Return (X, Y) of the center of cell containing provided text 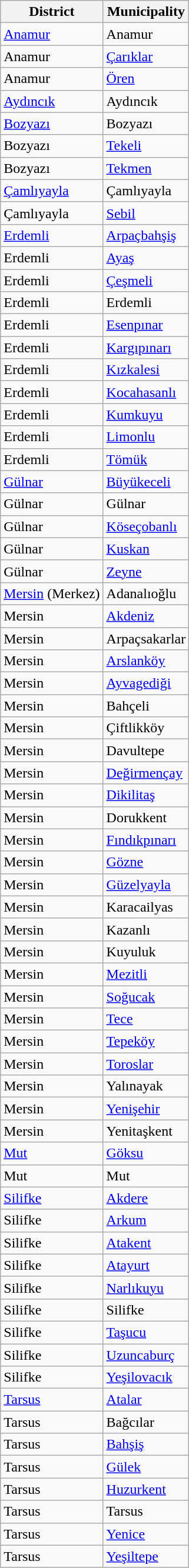
Mezitli (146, 974)
Kocahasanlı (146, 392)
Adanalıoğlu (146, 593)
Yenitaşkent (146, 1131)
Toroslar (146, 1064)
Dikilitaş (146, 795)
Çiftlikköy (146, 728)
Köseçobanlı (146, 526)
Taşucu (146, 1332)
Kuyuluk (146, 952)
Ayvagediği (146, 683)
Ayaş (146, 258)
Uzuncaburç (146, 1355)
Kargıpınarı (146, 348)
Bahşiş (146, 1444)
Arslanköy (146, 661)
Kuskan (146, 549)
Güzelyayla (146, 885)
Yalınayak (146, 1086)
Atayurt (146, 1265)
Kumkuyu (146, 415)
Limonlu (146, 437)
Dorukkent (146, 818)
District (52, 12)
Mersin (Merkez) (52, 593)
Yenişehir (146, 1109)
Büyükeceli (146, 482)
Soğucak (146, 997)
Gülek (146, 1467)
Tepeköy (146, 1042)
Değirmençay (146, 773)
Tekeli (146, 146)
Davultepe (146, 750)
Tömük (146, 459)
Yenice (146, 1534)
Yeşilovacık (146, 1377)
Ören (146, 79)
Huzurkent (146, 1489)
Akdeniz (146, 616)
Narlıkuyu (146, 1287)
Bağcılar (146, 1422)
Tece (146, 1019)
Akdere (146, 1198)
Atakent (146, 1243)
Çarıklar (146, 56)
Karacailyas (146, 907)
Göksu (146, 1153)
Esenpınar (146, 325)
Arpaçbahşiş (146, 235)
Gözne (146, 862)
Arkum (146, 1220)
Fındıkpınarı (146, 840)
Kızkalesi (146, 370)
Atalar (146, 1400)
Arpaçsakarlar (146, 638)
Municipality (146, 12)
Tekmen (146, 168)
Sebil (146, 213)
Kazanlı (146, 929)
Bahçeli (146, 706)
Yeşiltepe (146, 1556)
Zeyne (146, 571)
Çeşmeli (146, 281)
